Return the (X, Y) coordinate for the center point of the cell that contains the specified text.  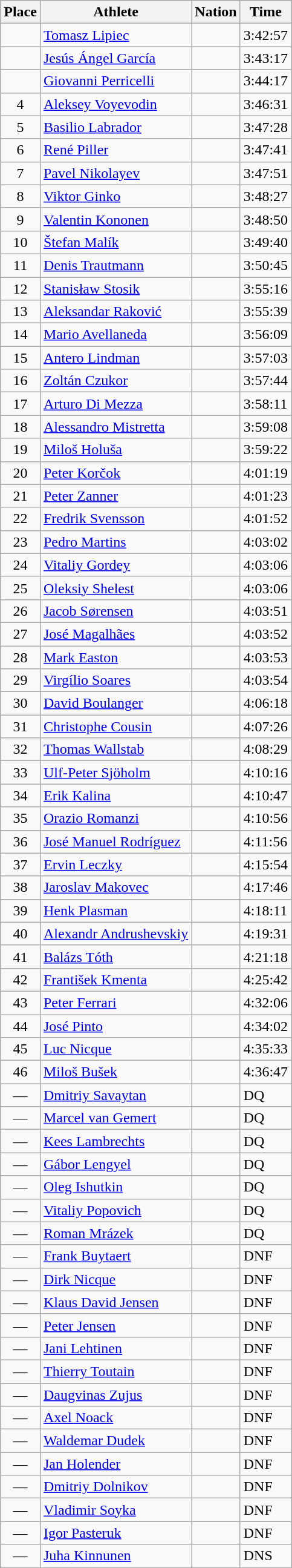
Stanisław Stosik (115, 289)
7 (21, 173)
Jani Lehtinen (115, 1348)
Frank Buytaert (115, 1256)
Giovanni Perricelli (115, 81)
Jacob Sørensen (115, 611)
24 (21, 565)
3:57:03 (265, 358)
Pavel Nikolayev (115, 173)
3:59:08 (265, 427)
26 (21, 611)
3:55:39 (265, 312)
Arturo Di Mezza (115, 404)
20 (21, 473)
9 (21, 219)
45 (21, 1049)
Aleksandar Raković (115, 312)
43 (21, 1003)
Vitaliy Gordey (115, 565)
Alessandro Mistretta (115, 427)
41 (21, 957)
4:21:18 (265, 957)
Thomas Wallstab (115, 749)
Orazio Romanzi (115, 819)
28 (21, 657)
Miloš Holuša (115, 450)
René Piller (115, 150)
Basilio Labrador (115, 127)
Antero Lindman (115, 358)
13 (21, 312)
Oleg Ishutkin (115, 1187)
4 (21, 104)
Pedro Martins (115, 542)
4:34:02 (265, 1026)
Jesús Ángel García (115, 58)
4:32:06 (265, 1003)
4:15:54 (265, 865)
Daugvinas Zujus (115, 1394)
3:43:17 (265, 58)
36 (21, 842)
33 (21, 772)
4:36:47 (265, 1072)
Kees Lambrechts (115, 1141)
3:49:40 (265, 242)
František Kmenta (115, 980)
4:18:11 (265, 911)
4:06:18 (265, 703)
34 (21, 796)
25 (21, 588)
Luc Nicque (115, 1049)
Klaus David Jensen (115, 1302)
4:11:56 (265, 842)
3:57:44 (265, 381)
37 (21, 865)
Athlete (115, 12)
5 (21, 127)
Time (265, 12)
Viktor Ginko (115, 196)
15 (21, 358)
Dmitriy Savaytan (115, 1095)
3:50:45 (265, 265)
3:47:51 (265, 173)
38 (21, 888)
27 (21, 634)
Mario Avellaneda (115, 335)
4:10:47 (265, 796)
3:48:50 (265, 219)
Juha Kinnunen (115, 1556)
Axel Noack (115, 1418)
3:59:22 (265, 450)
Ervin Leczky (115, 865)
Tomasz Lipiec (115, 35)
4:10:16 (265, 772)
4:03:51 (265, 611)
4:03:54 (265, 680)
José Pinto (115, 1026)
4:17:46 (265, 888)
Jaroslav Makovec (115, 888)
Fredrik Svensson (115, 519)
4:10:56 (265, 819)
35 (21, 819)
Aleksey Voyevodin (115, 104)
12 (21, 289)
Nation (216, 12)
42 (21, 980)
Peter Ferrari (115, 1003)
Thierry Toutain (115, 1371)
39 (21, 911)
32 (21, 749)
4:01:23 (265, 496)
4:35:33 (265, 1049)
4:25:42 (265, 980)
4:01:19 (265, 473)
19 (21, 450)
José Magalhães (115, 634)
Place (21, 12)
3:46:31 (265, 104)
14 (21, 335)
8 (21, 196)
4:03:02 (265, 542)
Dmitriy Dolnikov (115, 1487)
Mark Easton (115, 657)
40 (21, 934)
4:07:26 (265, 726)
29 (21, 680)
Oleksiy Shelest (115, 588)
Jan Holender (115, 1464)
Vitaliy Popovich (115, 1210)
Balázs Tóth (115, 957)
Peter Korčok (115, 473)
3:58:11 (265, 404)
3:42:57 (265, 35)
4:08:29 (265, 749)
3:47:41 (265, 150)
Zoltán Czukor (115, 381)
Denis Trautmann (115, 265)
4:03:52 (265, 634)
10 (21, 242)
11 (21, 265)
4:01:52 (265, 519)
23 (21, 542)
18 (21, 427)
Roman Mrázek (115, 1233)
Peter Jensen (115, 1325)
Miloš Bušek (115, 1072)
3:56:09 (265, 335)
3:55:16 (265, 289)
21 (21, 496)
Virgílio Soares (115, 680)
Štefan Malík (115, 242)
Erik Kalina (115, 796)
4:03:53 (265, 657)
Alexandr Andrushevskiy (115, 934)
17 (21, 404)
Waldemar Dudek (115, 1441)
4:19:31 (265, 934)
DNS (265, 1556)
Henk Plasman (115, 911)
3:48:27 (265, 196)
Peter Zanner (115, 496)
44 (21, 1026)
16 (21, 381)
Christophe Cousin (115, 726)
46 (21, 1072)
3:44:17 (265, 81)
Gábor Lengyel (115, 1164)
Vladimir Soyka (115, 1510)
3:47:28 (265, 127)
31 (21, 726)
22 (21, 519)
Ulf-Peter Sjöholm (115, 772)
David Boulanger (115, 703)
6 (21, 150)
Valentin Kononen (115, 219)
Dirk Nicque (115, 1279)
José Manuel Rodríguez (115, 842)
Igor Pasteruk (115, 1533)
30 (21, 703)
Marcel van Gemert (115, 1118)
